Extract the [x, y] coordinate from the center of the cell holding the provided text.  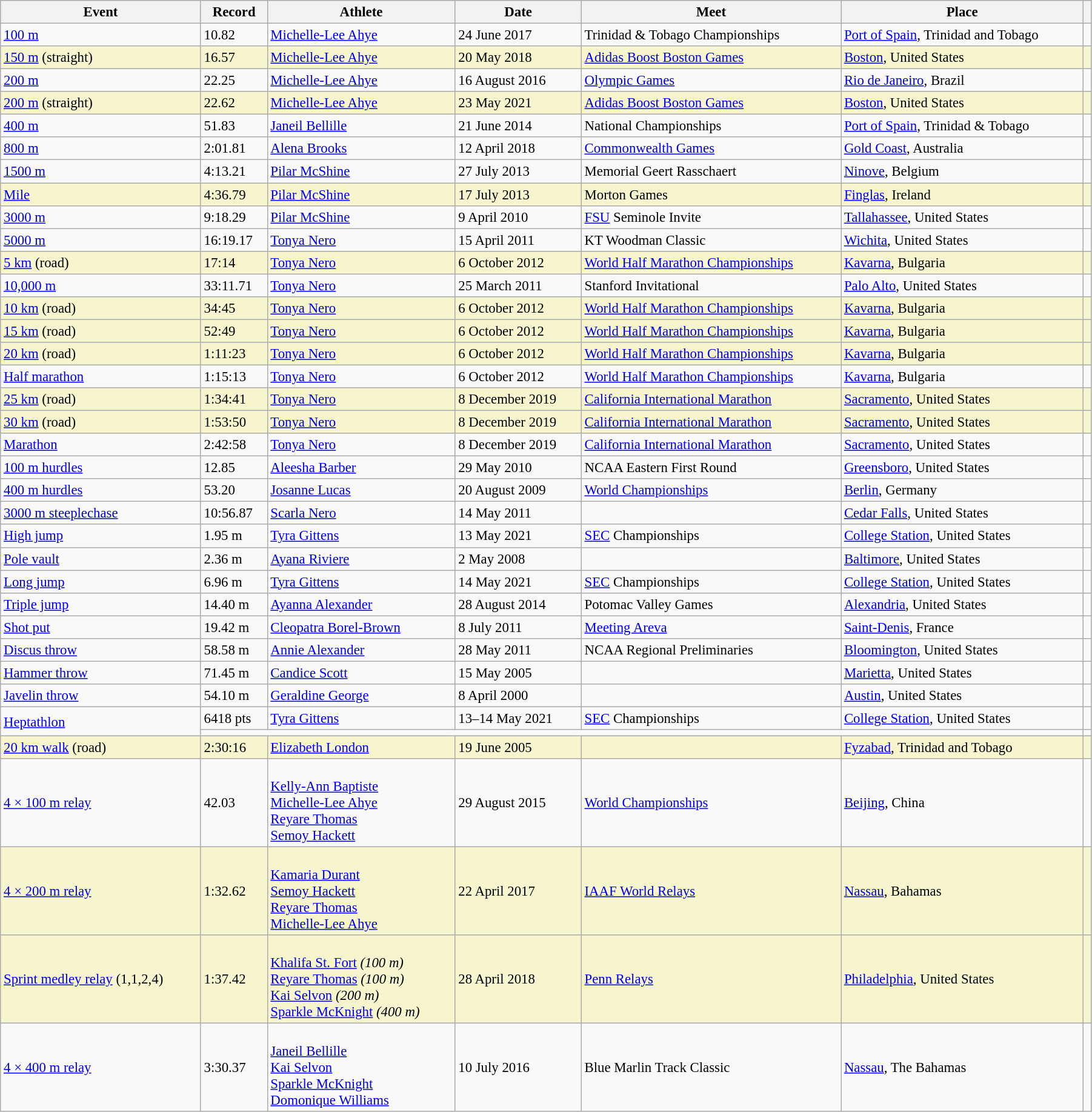
Rio de Janeiro, Brazil [962, 81]
800 m [101, 148]
Memorial Geert Rasschaert [711, 171]
2:30:16 [234, 748]
Aleesha Barber [361, 468]
Kelly-Ann BaptisteMichelle-Lee AhyeReyare ThomasSemoy Hackett [361, 803]
Ninove, Belgium [962, 171]
Sprint medley relay (1,1,2,4) [101, 979]
Shot put [101, 627]
20 August 2009 [518, 490]
3000 m steeplechase [101, 513]
Hammer throw [101, 673]
Ayanna Alexander [361, 604]
1:15:13 [234, 376]
400 m [101, 126]
2.36 m [234, 559]
100 m hurdles [101, 468]
Josanne Lucas [361, 490]
71.45 m [234, 673]
42.03 [234, 803]
14 May 2011 [518, 513]
22.62 [234, 103]
20 km walk (road) [101, 748]
58.58 m [234, 650]
30 km (road) [101, 422]
400 m hurdles [101, 490]
Fyzabad, Trinidad and Tobago [962, 748]
Elizabeth London [361, 748]
Nassau, Bahamas [962, 891]
16.57 [234, 58]
Annie Alexander [361, 650]
21 June 2014 [518, 126]
Janeil BellilleKai SelvonSparkle McKnightDomonique Williams [361, 1068]
Javelin throw [101, 696]
NCAA Regional Preliminaries [711, 650]
54.10 m [234, 696]
8 April 2000 [518, 696]
Wichita, United States [962, 240]
Khalifa St. Fort (100 m)Reyare Thomas (100 m)Kai Selvon (200 m)Sparkle McKnight (400 m) [361, 979]
29 August 2015 [518, 803]
1:53:50 [234, 422]
Port of Spain, Trinidad and Tobago [962, 35]
4 × 200 m relay [101, 891]
Bloomington, United States [962, 650]
28 August 2014 [518, 604]
9:18.29 [234, 217]
Greensboro, United States [962, 468]
Penn Relays [711, 979]
15 May 2005 [518, 673]
Gold Coast, Australia [962, 148]
Meeting Areva [711, 627]
Trinidad & Tobago Championships [711, 35]
1:37.42 [234, 979]
5 km (road) [101, 262]
Candice Scott [361, 673]
Ayana Riviere [361, 559]
27 July 2013 [518, 171]
FSU Seminole Invite [711, 217]
8 July 2011 [518, 627]
Long jump [101, 582]
1500 m [101, 171]
Meet [711, 12]
12.85 [234, 468]
10 km (road) [101, 308]
22 April 2017 [518, 891]
Half marathon [101, 376]
1:32.62 [234, 891]
Beijing, China [962, 803]
Stanford Invitational [711, 285]
150 m (straight) [101, 58]
52:49 [234, 331]
Austin, United States [962, 696]
Mile [101, 195]
4:13.21 [234, 171]
6.96 m [234, 582]
Triple jump [101, 604]
2:42:58 [234, 445]
Cedar Falls, United States [962, 513]
Scarla Nero [361, 513]
Nassau, The Bahamas [962, 1068]
Event [101, 12]
High jump [101, 536]
1:34:41 [234, 399]
19 June 2005 [518, 748]
200 m [101, 81]
2 May 2008 [518, 559]
Athlete [361, 12]
22.25 [234, 81]
53.20 [234, 490]
Discus throw [101, 650]
Kamaria DurantSemoy HackettReyare ThomasMichelle-Lee Ahye [361, 891]
Finglas, Ireland [962, 195]
Morton Games [711, 195]
3:30.37 [234, 1068]
5000 m [101, 240]
13 May 2021 [518, 536]
10:56.87 [234, 513]
12 April 2018 [518, 148]
17:14 [234, 262]
NCAA Eastern First Round [711, 468]
Saint-Denis, France [962, 627]
Philadelphia, United States [962, 979]
10.82 [234, 35]
29 May 2010 [518, 468]
10 July 2016 [518, 1068]
Heptathlon [101, 721]
KT Woodman Classic [711, 240]
100 m [101, 35]
25 March 2011 [518, 285]
Tallahassee, United States [962, 217]
28 May 2011 [518, 650]
10,000 m [101, 285]
Place [962, 12]
Pole vault [101, 559]
200 m (straight) [101, 103]
IAAF World Relays [711, 891]
Marietta, United States [962, 673]
4 × 100 m relay [101, 803]
Alexandria, United States [962, 604]
Record [234, 12]
1.95 m [234, 536]
3000 m [101, 217]
33:11.71 [234, 285]
4 × 400 m relay [101, 1068]
Janeil Bellille [361, 126]
6418 pts [234, 718]
13–14 May 2021 [518, 718]
Cleopatra Borel-Brown [361, 627]
28 April 2018 [518, 979]
National Championships [711, 126]
Marathon [101, 445]
23 May 2021 [518, 103]
Olympic Games [711, 81]
Berlin, Germany [962, 490]
14 May 2021 [518, 582]
Potomac Valley Games [711, 604]
4:36.79 [234, 195]
Baltimore, United States [962, 559]
51.83 [234, 126]
Blue Marlin Track Classic [711, 1068]
16:19.17 [234, 240]
15 km (road) [101, 331]
25 km (road) [101, 399]
16 August 2016 [518, 81]
20 km (road) [101, 354]
9 April 2010 [518, 217]
24 June 2017 [518, 35]
19.42 m [234, 627]
20 May 2018 [518, 58]
Date [518, 12]
Geraldine George [361, 696]
14.40 m [234, 604]
Commonwealth Games [711, 148]
2:01.81 [234, 148]
Palo Alto, United States [962, 285]
15 April 2011 [518, 240]
Port of Spain, Trinidad & Tobago [962, 126]
17 July 2013 [518, 195]
34:45 [234, 308]
1:11:23 [234, 354]
Alena Brooks [361, 148]
